For the text-containing cell, return its midpoint in [X, Y] coordinate format. 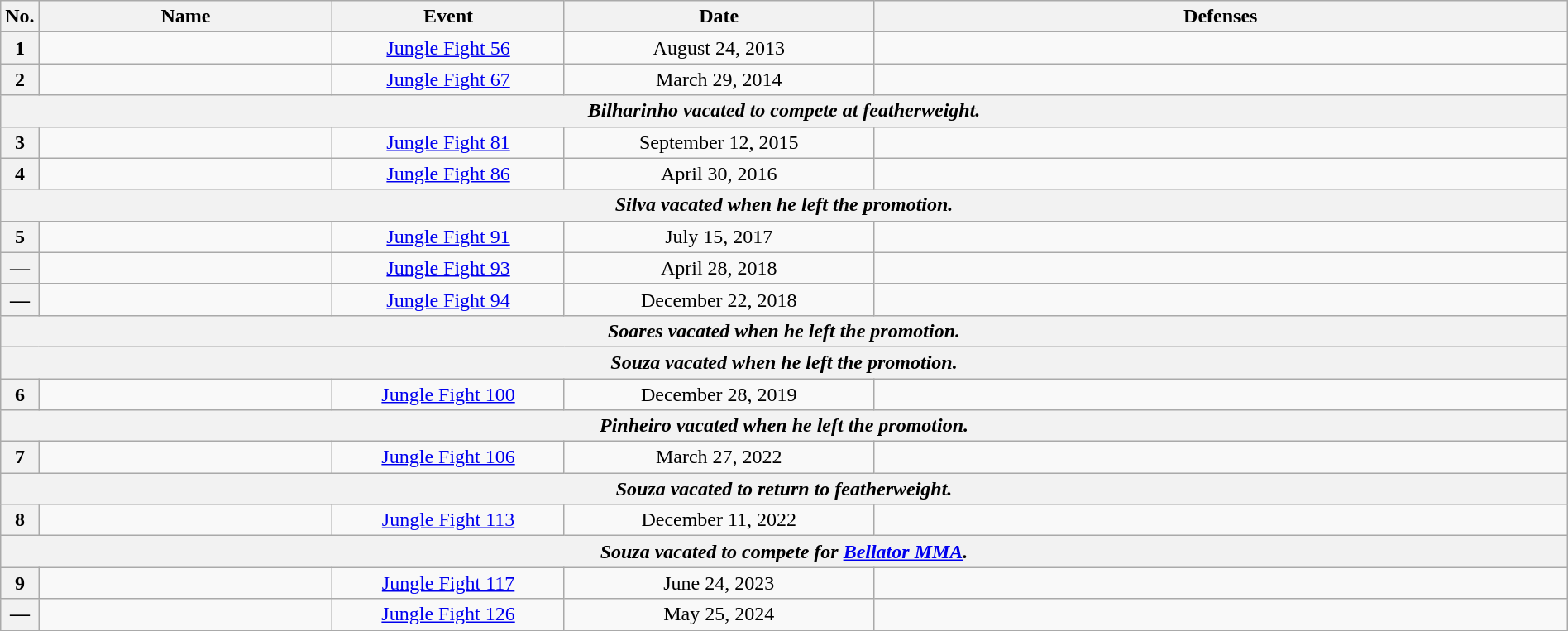
Jungle Fight 91 [448, 237]
7 [20, 457]
Name [185, 17]
Jungle Fight 117 [448, 583]
December 28, 2019 [719, 394]
Event [448, 17]
December 11, 2022 [719, 520]
Bilharinho vacated to compete at featherweight. [784, 111]
4 [20, 174]
June 24, 2023 [719, 583]
March 29, 2014 [719, 79]
March 27, 2022 [719, 457]
April 30, 2016 [719, 174]
3 [20, 142]
Soares vacated when he left the promotion. [784, 331]
April 28, 2018 [719, 268]
9 [20, 583]
July 15, 2017 [719, 237]
Defenses [1221, 17]
Jungle Fight 67 [448, 79]
Pinheiro vacated when he left the promotion. [784, 426]
Jungle Fight 93 [448, 268]
Souza vacated to compete for Bellator MMA. [784, 552]
May 25, 2024 [719, 614]
1 [20, 48]
No. [20, 17]
September 12, 2015 [719, 142]
Jungle Fight 81 [448, 142]
Jungle Fight 56 [448, 48]
Silva vacated when he left the promotion. [784, 205]
8 [20, 520]
August 24, 2013 [719, 48]
Jungle Fight 100 [448, 394]
Jungle Fight 106 [448, 457]
Souza vacated when he left the promotion. [784, 362]
Jungle Fight 94 [448, 299]
5 [20, 237]
Jungle Fight 126 [448, 614]
Date [719, 17]
Souza vacated to return to featherweight. [784, 489]
6 [20, 394]
December 22, 2018 [719, 299]
2 [20, 79]
Jungle Fight 86 [448, 174]
Jungle Fight 113 [448, 520]
